Detect which cell encompasses the target text, then output its (X, Y) center coordinate. 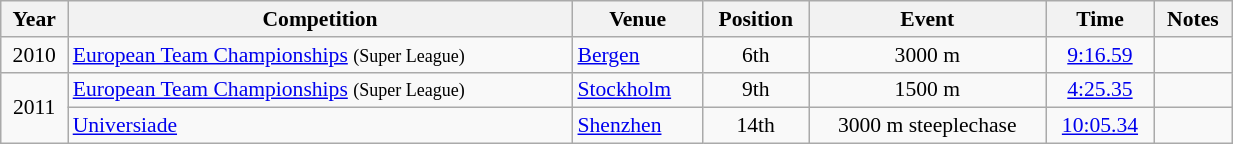
Event (928, 19)
Notes (1193, 19)
1500 m (928, 90)
2010 (34, 55)
Stockholm (637, 90)
2011 (34, 108)
Position (756, 19)
9:16.59 (1100, 55)
Year (34, 19)
14th (756, 126)
6th (756, 55)
Shenzhen (637, 126)
3000 m steeplechase (928, 126)
Time (1100, 19)
Bergen (637, 55)
Universiade (320, 126)
3000 m (928, 55)
4:25.35 (1100, 90)
9th (756, 90)
Competition (320, 19)
10:05.34 (1100, 126)
Venue (637, 19)
